For the text-containing cell, return its midpoint in (X, Y) coordinate format. 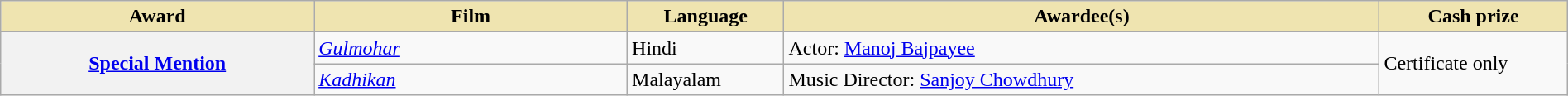
Malayalam (706, 79)
Cash prize (1474, 17)
Actor: Manoj Bajpayee (1082, 48)
Kadhikan (471, 79)
Music Director: Sanjoy Chowdhury (1082, 79)
Certificate only (1474, 64)
Language (706, 17)
Gulmohar (471, 48)
Award (157, 17)
Film (471, 17)
Special Mention (157, 64)
Hindi (706, 48)
Awardee(s) (1082, 17)
